Identify which cell holds the provided text, then report its [X, Y] central coordinate. 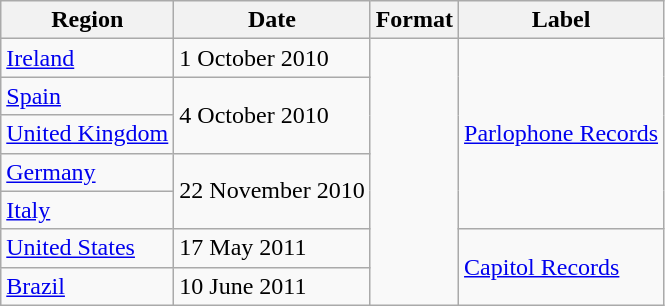
Spain [88, 96]
United Kingdom [88, 134]
Region [88, 20]
Brazil [88, 286]
Italy [88, 210]
10 June 2011 [272, 286]
4 October 2010 [272, 115]
22 November 2010 [272, 191]
1 October 2010 [272, 58]
Ireland [88, 58]
17 May 2011 [272, 248]
Label [562, 20]
Date [272, 20]
Format [414, 20]
Parlophone Records [562, 134]
Germany [88, 172]
United States [88, 248]
Capitol Records [562, 267]
